Output the (X, Y) coordinate of the center of the cell containing the given text.  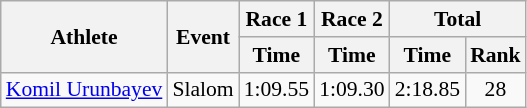
Komil Urunbayev (84, 90)
Rank (496, 55)
Total (458, 19)
Slalom (202, 90)
Athlete (84, 36)
1:09.30 (352, 90)
2:18.85 (428, 90)
Race 1 (276, 19)
28 (496, 90)
Event (202, 36)
Race 2 (352, 19)
1:09.55 (276, 90)
